Return (X, Y) of the center of cell containing provided text 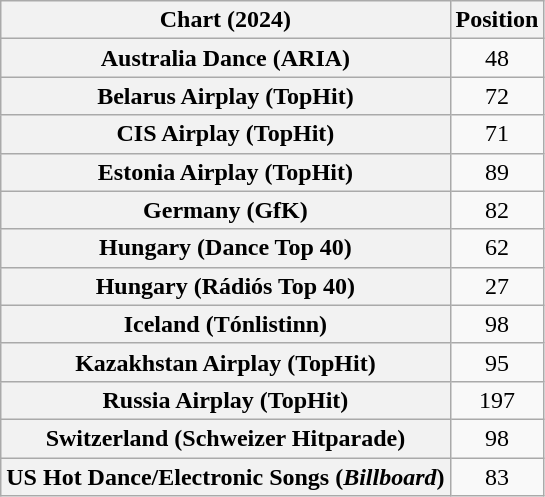
CIS Airplay (TopHit) (226, 134)
Kazakhstan Airplay (TopHit) (226, 362)
Iceland (Tónlistinn) (226, 324)
Germany (GfK) (226, 210)
Australia Dance (ARIA) (226, 58)
Estonia Airplay (TopHit) (226, 172)
62 (497, 248)
71 (497, 134)
Hungary (Dance Top 40) (226, 248)
83 (497, 477)
Belarus Airplay (TopHit) (226, 96)
95 (497, 362)
Position (497, 20)
48 (497, 58)
US Hot Dance/Electronic Songs (Billboard) (226, 477)
Hungary (Rádiós Top 40) (226, 286)
72 (497, 96)
Russia Airplay (TopHit) (226, 400)
27 (497, 286)
Switzerland (Schweizer Hitparade) (226, 438)
82 (497, 210)
Chart (2024) (226, 20)
89 (497, 172)
197 (497, 400)
